Identify which cell holds the provided text, then report its (X, Y) central coordinate. 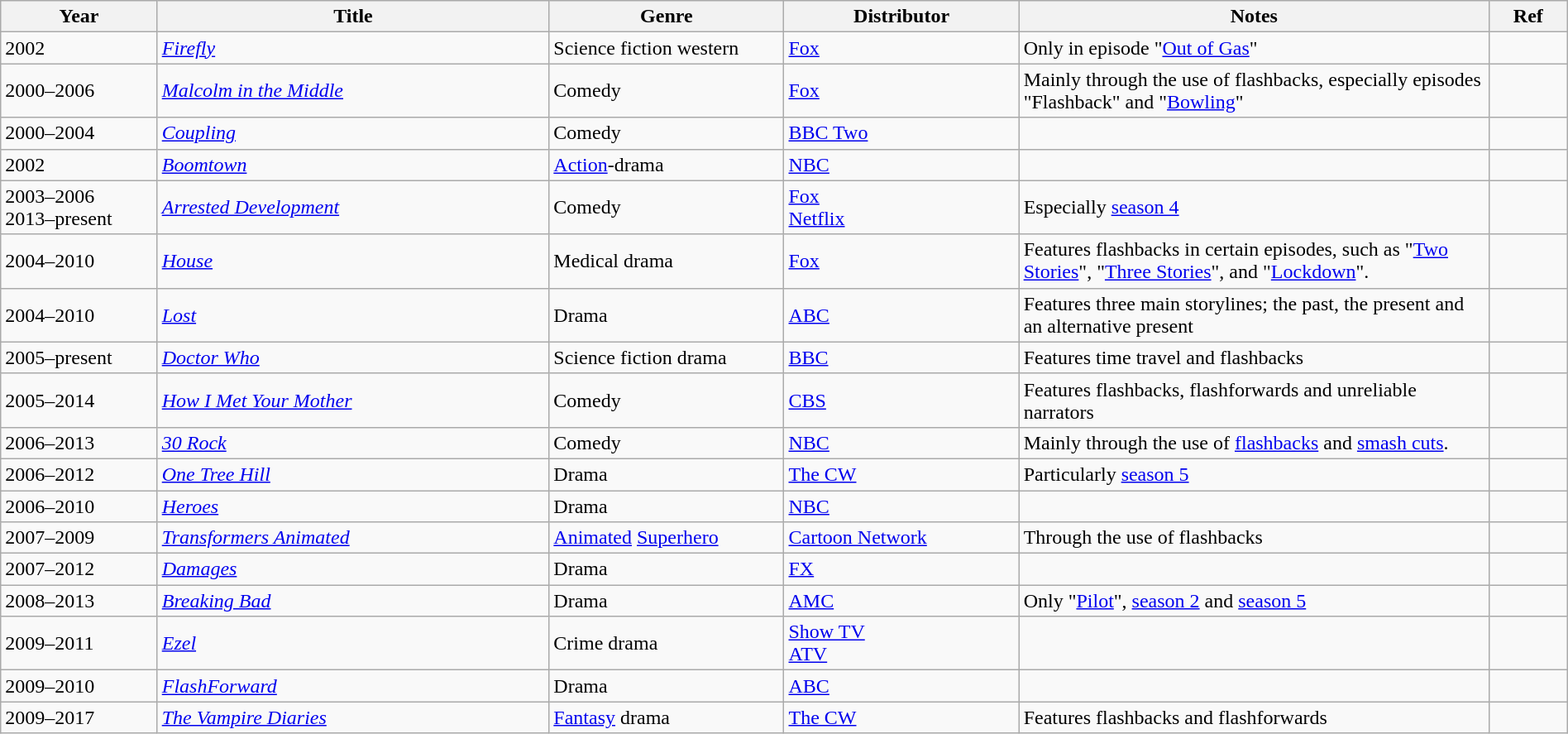
Science fiction drama (667, 357)
Action-drama (667, 165)
Distributor (901, 17)
2009–2011 (79, 644)
2009–2010 (79, 686)
CBS (901, 401)
Mainly through the use of flashbacks, especially episodes "Flashback" and "Bowling" (1254, 91)
2000–2006 (79, 91)
Boomtown (353, 165)
One Tree Hill (353, 474)
Fantasy drama (667, 717)
Ref (1528, 17)
Features time travel and flashbacks (1254, 357)
30 Rock (353, 443)
Particularly season 5 (1254, 474)
Genre (667, 17)
Transformers Animated (353, 538)
Cartoon Network (901, 538)
Heroes (353, 506)
2006–2010 (79, 506)
Features flashbacks, flashforwards and unreliable narrators (1254, 401)
Only in episode "Out of Gas" (1254, 48)
Medical drama (667, 261)
2005–present (79, 357)
2008–2013 (79, 601)
BBC Two (901, 133)
Only "Pilot", season 2 and season 5 (1254, 601)
House (353, 261)
2003–20062013–present (79, 207)
Firefly (353, 48)
2007–2012 (79, 569)
Notes (1254, 17)
Show TVATV (901, 644)
Breaking Bad (353, 601)
Doctor Who (353, 357)
Damages (353, 569)
2009–2017 (79, 717)
Especially season 4 (1254, 207)
2005–2014 (79, 401)
BBC (901, 357)
Fox Netflix (901, 207)
Animated Superhero (667, 538)
Year (79, 17)
AMC (901, 601)
2006–2012 (79, 474)
FlashForward (353, 686)
2006–2013 (79, 443)
Malcolm in the Middle (353, 91)
Coupling (353, 133)
Mainly through the use of flashbacks and smash cuts. (1254, 443)
FX (901, 569)
Science fiction western (667, 48)
2000–2004 (79, 133)
Features three main storylines; the past, the present and an alternative present (1254, 314)
2007–2009 (79, 538)
The Vampire Diaries (353, 717)
Through the use of flashbacks (1254, 538)
Ezel (353, 644)
Features flashbacks in certain episodes, such as "Two Stories", "Three Stories", and "Lockdown". (1254, 261)
How I Met Your Mother (353, 401)
Features flashbacks and flashforwards (1254, 717)
Lost (353, 314)
Crime drama (667, 644)
Arrested Development (353, 207)
Title (353, 17)
